Locate the cell with the specified text and output its [x, y] center coordinate. 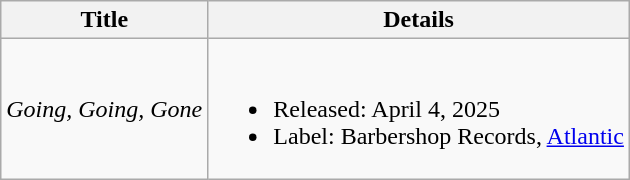
Released: April 4, 2025Label: Barbershop Records, Atlantic [419, 109]
Title [104, 20]
Details [419, 20]
Going, Going, Gone [104, 109]
